Return the (x, y) coordinate for the center point of the cell that contains the specified text.  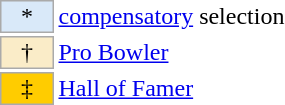
‡ (27, 88)
* (27, 16)
† (27, 52)
